Scan for the cell matching the given text and deliver its (X, Y) coordinate at center. 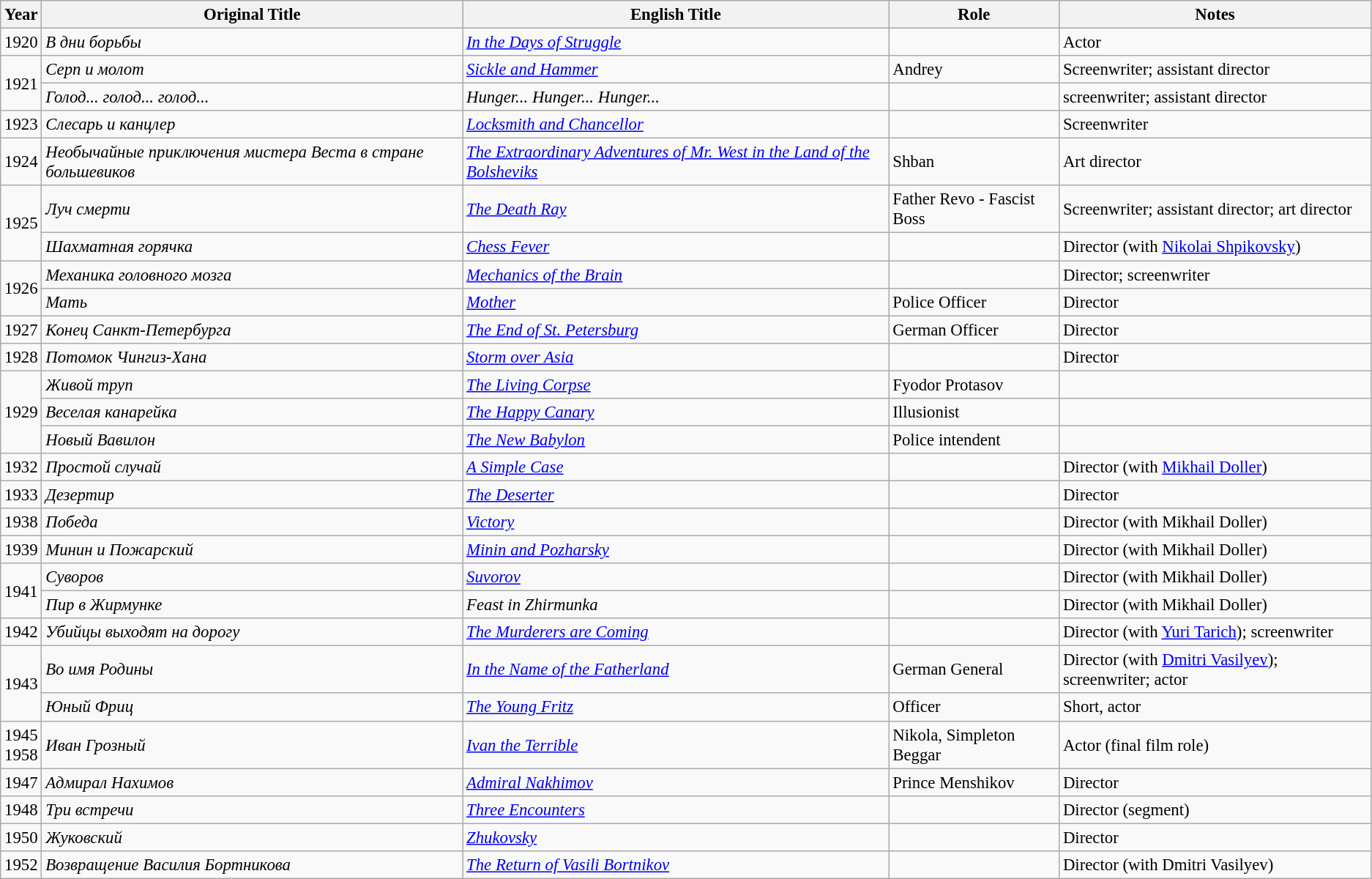
1939 (21, 550)
Иван Грозный (252, 744)
Original Title (252, 15)
Живой труп (252, 385)
1924 (21, 163)
Police Officer (974, 302)
1950 (21, 837)
1941 (21, 590)
Веселая канарейка (252, 412)
The Living Corpse (676, 385)
Убийцы выходят на дорогу (252, 632)
1948 (21, 809)
Новый Вавилон (252, 439)
Director (with Yuri Tarich); screenwriter (1215, 632)
Storm over Asia (676, 357)
1927 (21, 330)
Fyodor Protasov (974, 385)
Простой случай (252, 467)
Механика головного мозга (252, 275)
Mother (676, 302)
1926 (21, 289)
The New Babylon (676, 439)
1942 (21, 632)
Director (segment) (1215, 809)
Year (21, 15)
Minin and Pozharsky (676, 550)
The Young Fritz (676, 708)
Art director (1215, 163)
Admiral Nakhimov (676, 782)
Hunger... Hunger... Hunger... (676, 97)
1943 (21, 683)
screenwriter; assistant director (1215, 97)
Shban (974, 163)
Director; screenwriter (1215, 275)
Во имя Родины (252, 670)
1947 (21, 782)
В дни борьбы (252, 42)
In the Name of the Fatherland (676, 670)
The Happy Canary (676, 412)
Locksmith and Chancellor (676, 125)
Actor (1215, 42)
Nikola, Simpleton Beggar (974, 744)
Минин и Пожарский (252, 550)
The Extraordinary Adventures of Mr. West in the Land of the Bolsheviks (676, 163)
Chess Fever (676, 247)
Police intendent (974, 439)
The Death Ray (676, 209)
Director (with Nikolai Shpikovsky) (1215, 247)
Screenwriter; assistant director; art director (1215, 209)
1929 (21, 412)
Illusionist (974, 412)
1938 (21, 522)
Mechanics of the Brain (676, 275)
Three Encounters (676, 809)
Suvorov (676, 577)
Луч смерти (252, 209)
Sickle and Hammer (676, 70)
Голод... голод... голод... (252, 97)
Screenwriter; assistant director (1215, 70)
Role (974, 15)
1923 (21, 125)
Слесарь и канцлер (252, 125)
Потомок Чингиз-Хана (252, 357)
Серп и молот (252, 70)
Дезертир (252, 494)
The Murderers are Coming (676, 632)
Три встречи (252, 809)
In the Days of Struggle (676, 42)
Director (with Dmitri Vasilyev); screenwriter; actor (1215, 670)
Юный Фриц (252, 708)
Конец Санкт-Петербурга (252, 330)
Andrey (974, 70)
19451958 (21, 744)
Feast in Zhirmunka (676, 605)
Суворов (252, 577)
Father Revo - Fascist Boss (974, 209)
Мать (252, 302)
Шахматная горячка (252, 247)
Screenwriter (1215, 125)
1933 (21, 494)
A Simple Case (676, 467)
Ivan the Terrible (676, 744)
1932 (21, 467)
English Title (676, 15)
Пир в Жирмунке (252, 605)
1925 (21, 223)
1952 (21, 865)
The End of St. Petersburg (676, 330)
Жуковский (252, 837)
Actor (final film role) (1215, 744)
Officer (974, 708)
Director (with Dmitri Vasilyev) (1215, 865)
The Return of Vasili Bortnikov (676, 865)
Возвращение Василия Бортникова (252, 865)
German Officer (974, 330)
Short, actor (1215, 708)
Адмирал Нахимов (252, 782)
German General (974, 670)
The Deserter (676, 494)
Необычайные приключения мистера Веста в стране большевиков (252, 163)
Победа (252, 522)
1920 (21, 42)
Prince Menshikov (974, 782)
Notes (1215, 15)
1921 (21, 84)
Victory (676, 522)
1928 (21, 357)
Zhukovsky (676, 837)
